Locate the cell with the specified text and output its [X, Y] center coordinate. 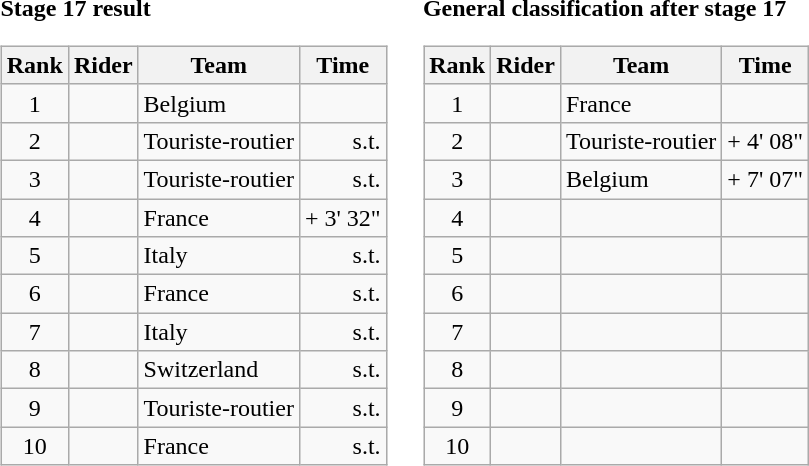
+ 7' 07" [766, 179]
Switzerland [218, 370]
+ 4' 08" [766, 141]
+ 3' 32" [342, 217]
